Return (x, y) of the center of cell containing provided text 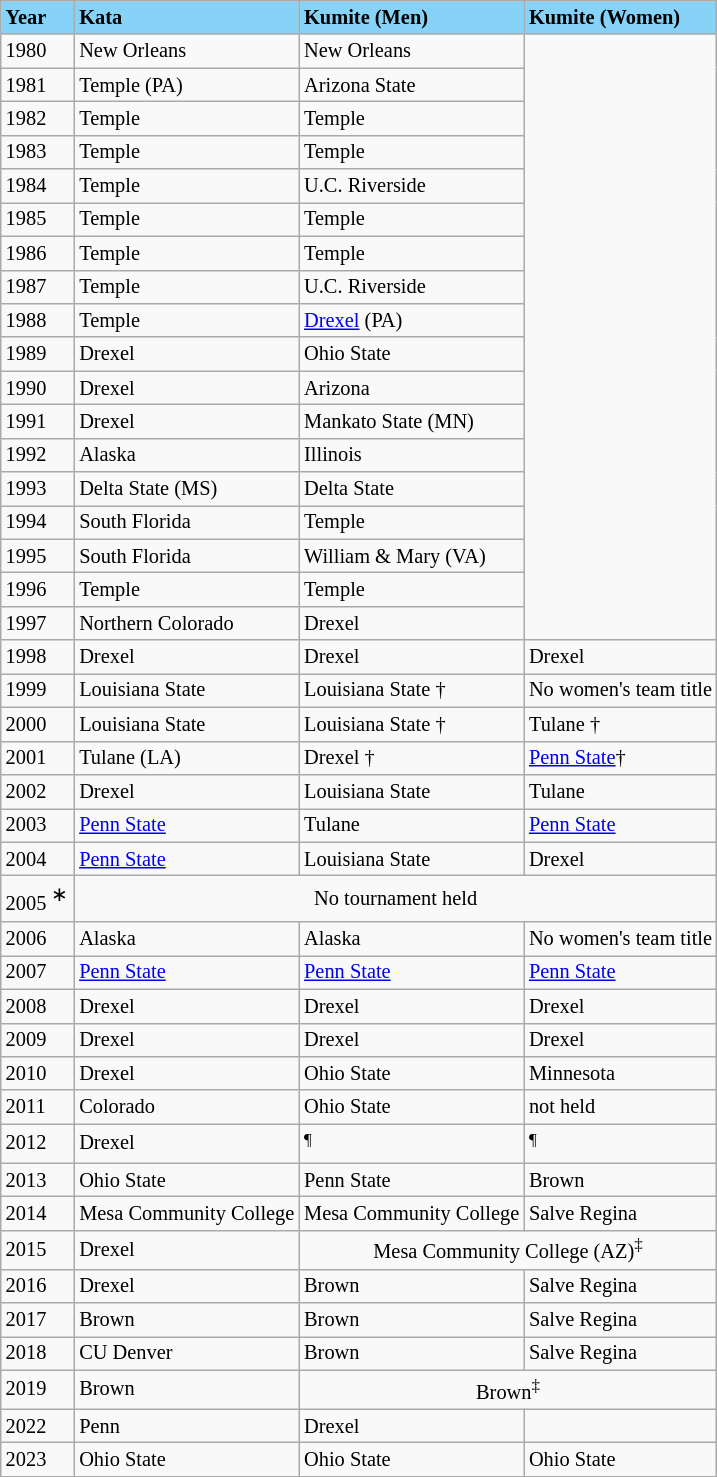
1982 (38, 118)
Delta State (MS) (186, 489)
2001 (38, 758)
1996 (38, 589)
2000 (38, 724)
1997 (38, 623)
Northern Colorado (186, 623)
1989 (38, 354)
2017 (38, 1320)
No tournament held (396, 898)
Colorado (186, 1107)
1993 (38, 489)
2004 (38, 859)
2023 (38, 1459)
Kumite (Women) (620, 17)
Kumite (Men) (412, 17)
2011 (38, 1107)
2018 (38, 1353)
1990 (38, 388)
Tulane (LA) (186, 758)
1992 (38, 455)
2006 (38, 939)
Penn (186, 1426)
2007 (38, 972)
1986 (38, 253)
1995 (38, 556)
1998 (38, 657)
2008 (38, 1006)
not held (620, 1107)
Arizona State (412, 85)
Brown‡ (508, 1390)
2003 (38, 825)
William & Mary (VA) (412, 556)
1983 (38, 152)
2016 (38, 1286)
1984 (38, 186)
2013 (38, 1180)
1980 (38, 51)
1988 (38, 320)
2002 (38, 791)
2012 (38, 1144)
1981 (38, 85)
1994 (38, 522)
Mankato State (MN) (412, 421)
Year (38, 17)
Drexel † (412, 758)
2022 (38, 1426)
2010 (38, 1073)
2014 (38, 1213)
2019 (38, 1390)
Arizona (412, 388)
Kata (186, 17)
2009 (38, 1040)
2005 ∗ (38, 898)
1999 (38, 690)
Tulane † (620, 724)
Temple (PA) (186, 85)
Penn State† (620, 758)
Minnesota (620, 1073)
1985 (38, 219)
1987 (38, 287)
Illinois (412, 455)
2015 (38, 1250)
CU Denver (186, 1353)
Mesa Community College (AZ)‡ (508, 1250)
Delta State (412, 489)
1991 (38, 421)
Drexel (PA) (412, 320)
